Detect which cell encompasses the target text, then output its [X, Y] center coordinate. 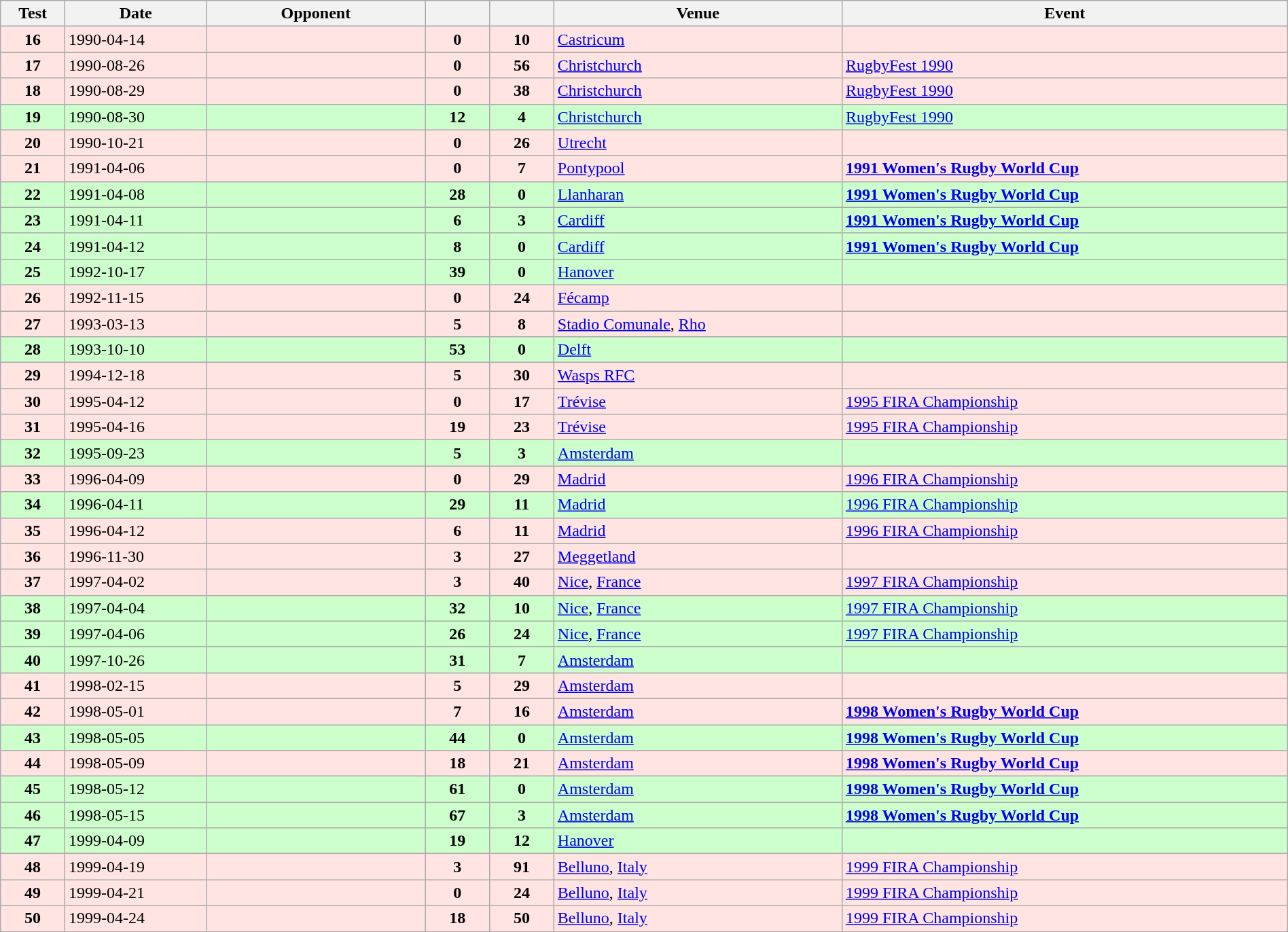
20 [33, 143]
4 [522, 117]
45 [33, 789]
1999-04-24 [135, 918]
48 [33, 867]
Wasps RFC [698, 376]
1995-04-12 [135, 401]
1998-02-15 [135, 685]
Venue [698, 14]
46 [33, 815]
1997-10-26 [135, 660]
Test [33, 14]
Castricum [698, 39]
1995-09-23 [135, 453]
Meggetland [698, 556]
1990-08-26 [135, 65]
1998-05-05 [135, 737]
67 [458, 815]
1998-05-15 [135, 815]
1993-03-13 [135, 324]
43 [33, 737]
1996-04-11 [135, 505]
1990-10-21 [135, 143]
1990-04-14 [135, 39]
1992-10-17 [135, 272]
53 [458, 350]
42 [33, 711]
Stadio Comunale, Rho [698, 324]
1996-04-09 [135, 479]
49 [33, 893]
41 [33, 685]
Utrecht [698, 143]
1997-04-02 [135, 582]
Delft [698, 350]
1999-04-19 [135, 867]
1993-10-10 [135, 350]
1990-08-30 [135, 117]
25 [33, 272]
1997-04-06 [135, 634]
1998-05-09 [135, 764]
1998-05-01 [135, 711]
35 [33, 531]
34 [33, 505]
1991-04-06 [135, 168]
47 [33, 841]
1998-05-12 [135, 789]
1992-11-15 [135, 298]
56 [522, 65]
1991-04-12 [135, 246]
1997-04-04 [135, 608]
37 [33, 582]
1996-04-12 [135, 531]
Pontypool [698, 168]
1991-04-11 [135, 220]
Event [1065, 14]
36 [33, 556]
22 [33, 194]
61 [458, 789]
Date [135, 14]
1994-12-18 [135, 376]
Fécamp [698, 298]
1990-08-29 [135, 91]
91 [522, 867]
1999-04-21 [135, 893]
1996-11-30 [135, 556]
1991-04-08 [135, 194]
Llanharan [698, 194]
33 [33, 479]
Opponent [316, 14]
1995-04-16 [135, 427]
1999-04-09 [135, 841]
